Scan for the cell matching the given text and deliver its [X, Y] coordinate at center. 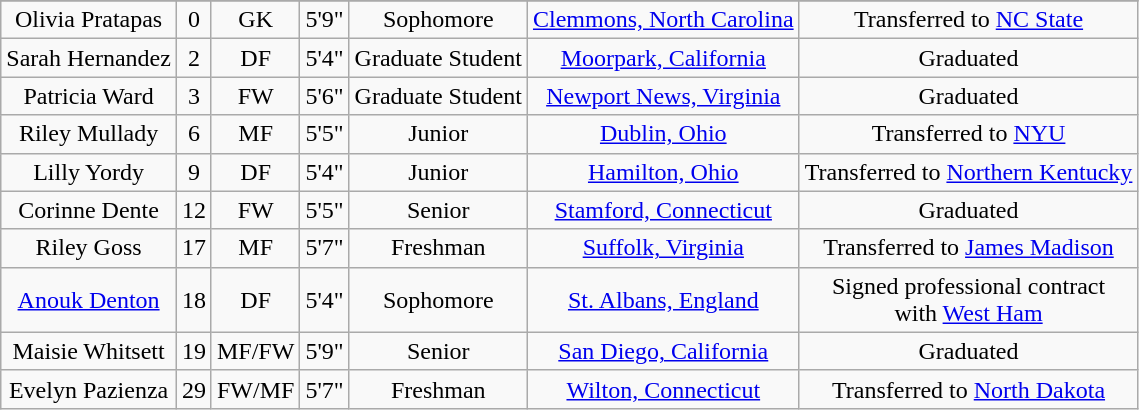
Stamford, Connecticut [663, 210]
Corinne Dente [89, 210]
Dublin, Ohio [663, 134]
12 [194, 210]
Riley Mullady [89, 134]
3 [194, 96]
Anouk Denton [89, 300]
6 [194, 134]
9 [194, 172]
Patricia Ward [89, 96]
GK [255, 20]
Clemmons, North Carolina [663, 20]
5'6" [324, 96]
Maisie Whitsett [89, 351]
Suffolk, Virginia [663, 248]
19 [194, 351]
St. Albans, England [663, 300]
Transferred to James Madison [968, 248]
Sarah Hernandez [89, 58]
Transferred to North Dakota [968, 389]
Transferred to NYU [968, 134]
0 [194, 20]
18 [194, 300]
Wilton, Connecticut [663, 389]
2 [194, 58]
Hamilton, Ohio [663, 172]
29 [194, 389]
FW/MF [255, 389]
Transferred to Northern Kentucky [968, 172]
Olivia Pratapas [89, 20]
Riley Goss [89, 248]
Signed professional contractwith West Ham [968, 300]
Transferred to NC State [968, 20]
Newport News, Virginia [663, 96]
Lilly Yordy [89, 172]
Evelyn Pazienza [89, 389]
17 [194, 248]
Moorpark, California [663, 58]
San Diego, California [663, 351]
MF/FW [255, 351]
